Detect which cell encompasses the target text, then output its [x, y] center coordinate. 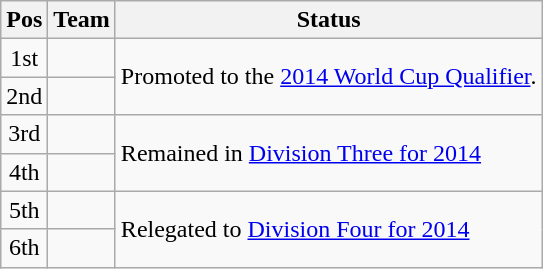
Remained in Division Three for 2014 [328, 153]
Pos [24, 20]
2nd [24, 96]
6th [24, 248]
1st [24, 58]
4th [24, 172]
Relegated to Division Four for 2014 [328, 229]
Team [82, 20]
5th [24, 210]
3rd [24, 134]
Promoted to the 2014 World Cup Qualifier. [328, 77]
Status [328, 20]
